Locate the cell with the specified text and output its [x, y] center coordinate. 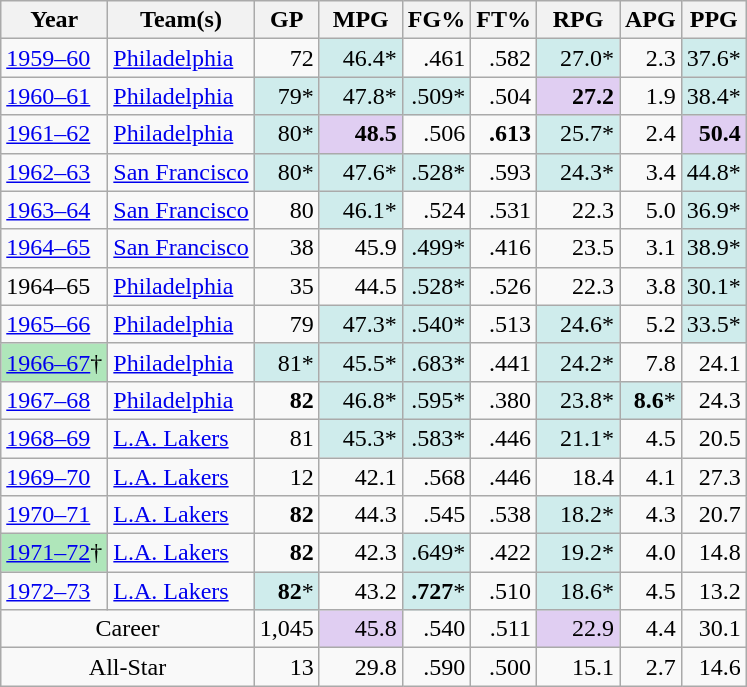
27.0* [578, 58]
1963–64 [54, 210]
8.6* [651, 400]
38.4* [714, 96]
3.1 [651, 248]
24.6* [578, 324]
2.3 [651, 58]
.513 [504, 324]
50.4 [714, 134]
45.8 [360, 629]
46.8* [360, 400]
All-Star [128, 667]
.531 [504, 210]
18.2* [578, 515]
1968–69 [54, 438]
MPG [360, 20]
23.8* [578, 400]
37.6* [714, 58]
1966–67† [54, 362]
FG% [436, 20]
1961–62 [54, 134]
79* [286, 96]
5.0 [651, 210]
.649* [436, 553]
22.9 [578, 629]
.500 [504, 667]
.545 [436, 515]
.540 [436, 629]
43.2 [360, 591]
24.2* [578, 362]
35 [286, 286]
45.5* [360, 362]
Career [128, 629]
25.7* [578, 134]
19.2* [578, 553]
RPG [578, 20]
.538 [504, 515]
13.2 [714, 591]
47.3* [360, 324]
1962–63 [54, 172]
38 [286, 248]
2.7 [651, 667]
45.3* [360, 438]
46.1* [360, 210]
.506 [436, 134]
.509* [436, 96]
3.4 [651, 172]
18.6* [578, 591]
46.4* [360, 58]
APG [651, 20]
.504 [504, 96]
.683* [436, 362]
12 [286, 477]
14.6 [714, 667]
.526 [504, 286]
.510 [504, 591]
30.1* [714, 286]
.590 [436, 667]
29.8 [360, 667]
1965–66 [54, 324]
1.9 [651, 96]
PPG [714, 20]
3.8 [651, 286]
2.4 [651, 134]
15.1 [578, 667]
.422 [504, 553]
.511 [504, 629]
42.1 [360, 477]
20.7 [714, 515]
5.2 [651, 324]
Year [54, 20]
27.3 [714, 477]
44.3 [360, 515]
14.8 [714, 553]
45.9 [360, 248]
47.8* [360, 96]
.595* [436, 400]
33.5* [714, 324]
.380 [504, 400]
1970–71 [54, 515]
.540* [436, 324]
48.5 [360, 134]
44.8* [714, 172]
.568 [436, 477]
38.9* [714, 248]
.593 [504, 172]
.461 [436, 58]
79 [286, 324]
20.5 [714, 438]
1972–73 [54, 591]
27.2 [578, 96]
72 [286, 58]
1967–68 [54, 400]
80 [286, 210]
7.8 [651, 362]
4.4 [651, 629]
30.1 [714, 629]
1960–61 [54, 96]
.727* [436, 591]
24.3 [714, 400]
4.0 [651, 553]
.524 [436, 210]
.583* [436, 438]
GP [286, 20]
81 [286, 438]
81* [286, 362]
24.1 [714, 362]
4.1 [651, 477]
1971–72† [54, 553]
44.5 [360, 286]
1959–60 [54, 58]
4.3 [651, 515]
24.3* [578, 172]
47.6* [360, 172]
82* [286, 591]
1969–70 [54, 477]
1,045 [286, 629]
21.1* [578, 438]
36.9* [714, 210]
.441 [504, 362]
23.5 [578, 248]
.613 [504, 134]
FT% [504, 20]
.416 [504, 248]
18.4 [578, 477]
.499* [436, 248]
42.3 [360, 553]
13 [286, 667]
.582 [504, 58]
Team(s) [181, 20]
